Return [X, Y] of the center of cell containing provided text 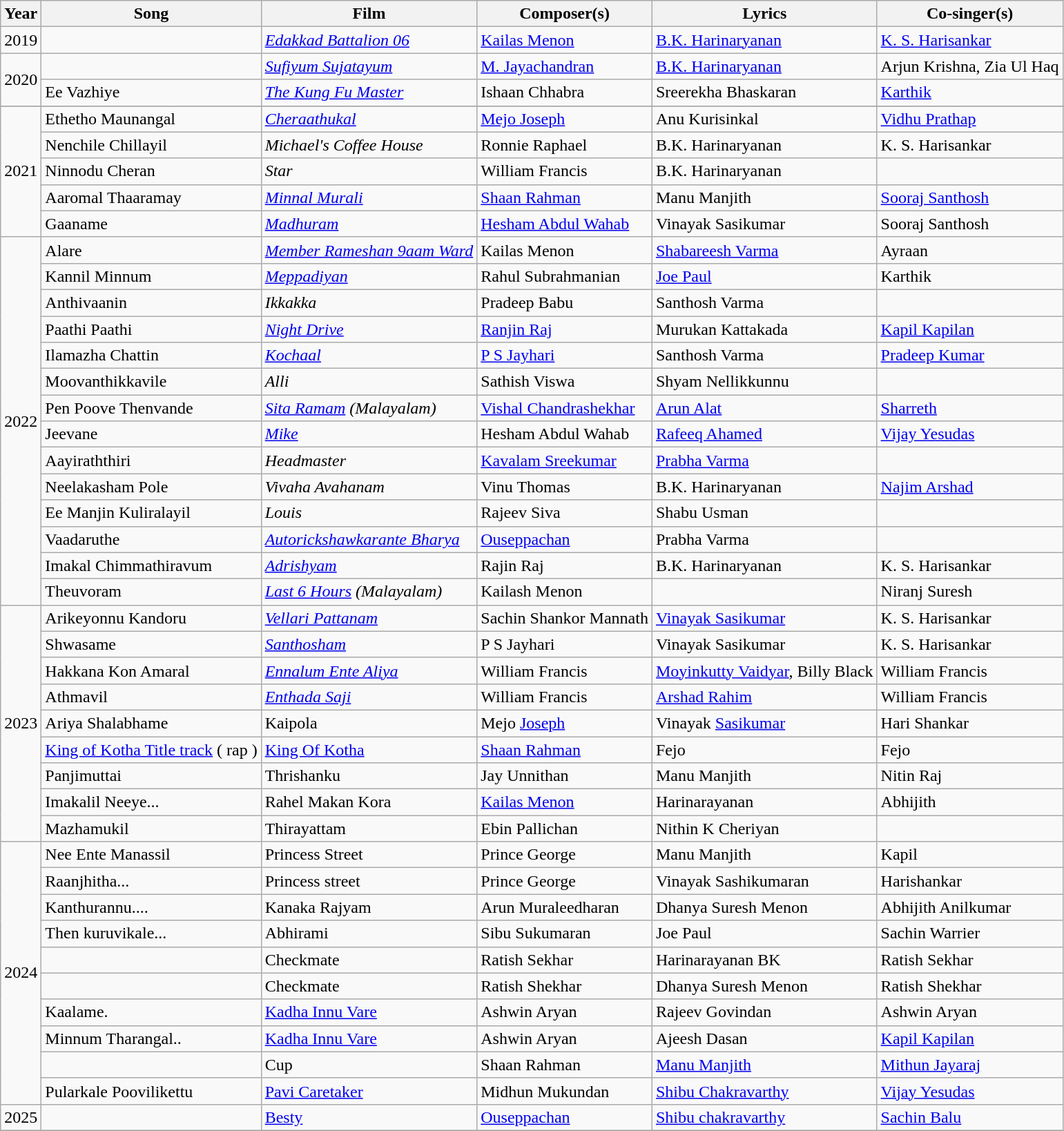
Rajeev Siva [565, 513]
Ronnie Raphael [565, 145]
Vinu Thomas [565, 487]
Vivaha Avahanam [369, 487]
Night Drive [369, 329]
Vidhu Prathap [969, 119]
Minnum Tharangal.. [151, 1038]
Cheraathukal [369, 119]
Nithin K Cheriyan [764, 829]
Ishaan Chhabra [565, 93]
Mike [369, 434]
Kanaka Rajyam [369, 907]
Adrishyam [369, 565]
Arun Alat [764, 408]
Hari Shankar [969, 723]
Ethetho Maunangal [151, 119]
Pavi Caretaker [369, 1091]
Harinarayanan BK [764, 960]
Princess street [369, 881]
Moyinkutty Vaidyar, Billy Black [764, 670]
Kaalame. [151, 1012]
Ilamazha Chattin [151, 356]
Ninnodu Cheran [151, 171]
Co-singer(s) [969, 14]
Nitin Raj [969, 776]
Rafeeq Ahamed [764, 434]
Arikeyonnu Kandoru [151, 618]
Santhosham [369, 644]
Najim Arshad [969, 487]
Kapil [969, 855]
Alare [151, 250]
Vaadaruthe [151, 539]
Michael's Coffee House [369, 145]
Rahel Makan Kora [369, 802]
Song [151, 14]
Jay Unnithan [565, 776]
Shibu chakravarthy [764, 1117]
King Of Kotha [369, 749]
Edakkad Battalion 06 [369, 40]
Meppadiyan [369, 276]
Princess Street [369, 855]
Imakal Chimmathiravum [151, 565]
Lyrics [764, 14]
Arshad Rahim [764, 697]
Minnal Murali [369, 197]
Shyam Nellikkunnu [764, 382]
Gaaname [151, 224]
Then kuruvikale... [151, 934]
Niranj Suresh [969, 592]
2019 [21, 40]
Rajeev Govindan [764, 1012]
Abhirami [369, 934]
Jeevane [151, 434]
Thirayattam [369, 829]
Anthivaanin [151, 302]
Sachin Balu [969, 1117]
Paathi Paathi [151, 329]
Kannil Minnum [151, 276]
Pradeep Babu [565, 302]
Rajin Raj [565, 565]
2024 [21, 974]
Louis [369, 513]
M. Jayachandran [565, 66]
Composer(s) [565, 14]
Athmavil [151, 697]
Kavalam Sreekumar [565, 461]
2020 [21, 79]
Kanthurannu.... [151, 907]
Ee Manjin Kuliralayil [151, 513]
Ebin Pallichan [565, 829]
Aayiraththiri [151, 461]
Neelakasham Pole [151, 487]
Sharreth [969, 408]
Nee Ente Manassil [151, 855]
Theuvoram [151, 592]
Sachin Warrier [969, 934]
Moovanthikkavile [151, 382]
Sita Ramam (Malayalam) [369, 408]
Pradeep Kumar [969, 356]
Panjimuttai [151, 776]
2025 [21, 1117]
Member Rameshan 9aam Ward [369, 250]
Shibu Chakravarthy [764, 1091]
Ajeesh Dasan [764, 1038]
Arjun Krishna, Zia Ul Haq [969, 66]
Shabareesh Varma [764, 250]
Imakalil Neeye... [151, 802]
Arun Muraleedharan [565, 907]
Abhijith Anilkumar [969, 907]
Ikkakka [369, 302]
Mithun Jayaraj [969, 1065]
Cup [369, 1065]
Vinayak Sashikumaran [764, 881]
Nenchile Chillayil [151, 145]
Enthada Saji [369, 697]
Shwasame [151, 644]
Murukan Kattakada [764, 329]
Headmaster [369, 461]
Vellari Pattanam [369, 618]
Pularkale Poovilikettu [151, 1091]
Aaromal Thaaramay [151, 197]
Sufiyum Sujatayum [369, 66]
2023 [21, 724]
Rahul Subrahmanian [565, 276]
Sathish Viswa [565, 382]
Shabu Usman [764, 513]
Alli [369, 382]
Hakkana Kon Amaral [151, 670]
Last 6 Hours (Malayalam) [369, 592]
Abhijith [969, 802]
Kochaal [369, 356]
Sreerekha Bhaskaran [764, 93]
Besty [369, 1117]
Ayraan [969, 250]
Autorickshawkarante Bharya [369, 539]
Ee Vazhiye [151, 93]
2021 [21, 171]
Film [369, 14]
Sachin Shankor Mannath [565, 618]
Harinarayanan [764, 802]
Ennalum Ente Aliya [369, 670]
Thrishanku [369, 776]
King of Kotha Title track ( rap ) [151, 749]
Raanjhitha... [151, 881]
2022 [21, 421]
Year [21, 14]
Ranjin Raj [565, 329]
Kaipola [369, 723]
Vishal Chandrashekhar [565, 408]
The Kung Fu Master [369, 93]
Harishankar [969, 881]
Ariya Shalabhame [151, 723]
Anu Kurisinkal [764, 119]
Madhuram [369, 224]
Mazhamukil [151, 829]
Kailash Menon [565, 592]
Pen Poove Thenvande [151, 408]
Sibu Sukumaran [565, 934]
Midhun Mukundan [565, 1091]
Star [369, 171]
